Pinpoint the cell where the given text exists, returning its (x, y) midpoint coordinate. 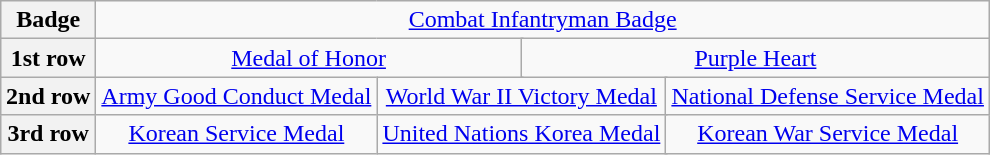
Badge (48, 20)
Medal of Honor (309, 58)
United Nations Korea Medal (522, 134)
World War II Victory Medal (522, 96)
3rd row (48, 134)
Combat Infantryman Badge (543, 20)
2nd row (48, 96)
Purple Heart (755, 58)
Korean War Service Medal (828, 134)
Army Good Conduct Medal (236, 96)
Korean Service Medal (236, 134)
National Defense Service Medal (828, 96)
1st row (48, 58)
